Identify which cell holds the provided text, then report its [x, y] central coordinate. 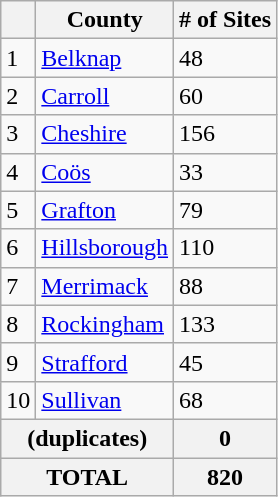
Belknap [105, 58]
6 [18, 248]
Hillsborough [105, 248]
156 [226, 134]
2 [18, 96]
10 [18, 400]
45 [226, 362]
County [105, 20]
TOTAL [88, 477]
Coös [105, 172]
88 [226, 286]
8 [18, 324]
5 [18, 210]
Cheshire [105, 134]
820 [226, 477]
Sullivan [105, 400]
Carroll [105, 96]
33 [226, 172]
# of Sites [226, 20]
Grafton [105, 210]
Merrimack [105, 286]
(duplicates) [88, 438]
79 [226, 210]
Strafford [105, 362]
Rockingham [105, 324]
4 [18, 172]
110 [226, 248]
48 [226, 58]
68 [226, 400]
60 [226, 96]
0 [226, 438]
1 [18, 58]
133 [226, 324]
7 [18, 286]
3 [18, 134]
9 [18, 362]
